Return the (X, Y) coordinate for the center point of the cell that contains the specified text.  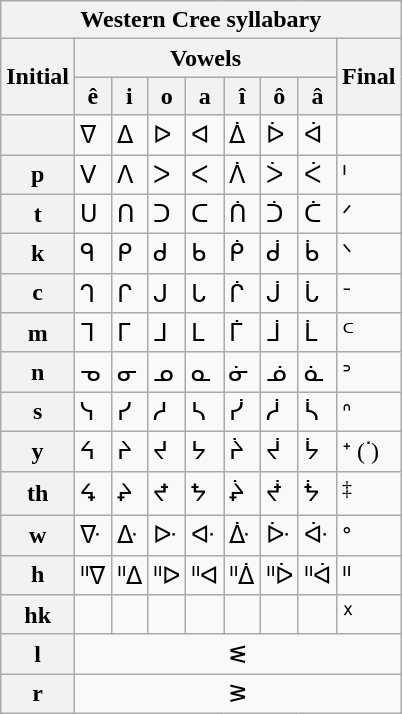
ᒨ (279, 333)
ᐕ (279, 536)
ᓄ (167, 372)
ᒑ (317, 293)
c (38, 293)
h (38, 575)
s (38, 412)
ᐄ (242, 135)
Western Cree syllabary (201, 20)
m (38, 333)
ᑮ (242, 254)
ô (279, 96)
ᒫ (317, 333)
ᖩ (242, 494)
ᓃ (242, 372)
ᒎ (279, 293)
a (205, 96)
l (38, 654)
n (38, 372)
ᓇ (205, 372)
ᓀ (94, 372)
ᐨ (368, 293)
ᕽ (368, 615)
‡ (368, 494)
i (130, 96)
Final (368, 77)
ᔭ (205, 451)
ᓱ (167, 412)
ᐣ (368, 372)
ê (94, 96)
ᐏ (130, 536)
ᐯ (94, 174)
ᐩ (ᐝ) (368, 451)
ᐦᐋ (317, 575)
ᔪ (167, 451)
ᐦᐅ (167, 575)
ᐱ (130, 174)
ᐟ (368, 214)
ᓬ (238, 654)
ᐦᐃ (130, 575)
ᐆ (279, 135)
î (242, 96)
ᑕ (205, 214)
ᑯ (167, 254)
ᒦ (242, 333)
ᐦ (368, 575)
ᑎ (130, 214)
Initial (38, 77)
ᐓ (167, 536)
ᐁ (94, 135)
ᓴ (205, 412)
ᑊ (368, 174)
ᓵ (317, 412)
ᐠ (368, 254)
ᐊ (205, 135)
ᐅ (167, 135)
ᒪ (205, 333)
ᒣ (94, 333)
ᑑ (279, 214)
ᐦᐄ (242, 575)
ᐍ (94, 536)
ᑳ (317, 254)
ᖫ (279, 494)
ᑰ (279, 254)
ᐢ (368, 412)
ᓂ (130, 372)
ᔫ (279, 451)
ᐋ (317, 135)
ᑐ (167, 214)
ᑫ (94, 254)
ᖬ (205, 494)
ᔮ (317, 451)
ᔨ (130, 451)
ᑖ (317, 214)
ᐹ (317, 174)
ᔦ (94, 451)
ᕒ (238, 694)
ᑲ (205, 254)
ᐑ (242, 536)
ᖨ (130, 494)
ᑌ (94, 214)
ᒼ (368, 333)
ᒌ (242, 293)
p (38, 174)
ᐦᐁ (94, 575)
w (38, 536)
ᖭ (317, 494)
ᐴ (279, 174)
ᐤ (368, 536)
ᒧ (167, 333)
ᓲ (279, 412)
k (38, 254)
ᖪ (167, 494)
r (38, 694)
ᓰ (242, 412)
th (38, 494)
ᐚ (317, 536)
ᐃ (130, 135)
y (38, 451)
ᐦᐊ (205, 575)
ᒍ (167, 293)
ᐲ (242, 174)
ᑭ (130, 254)
ᓯ (130, 412)
ᒉ (94, 293)
â (317, 96)
hk (38, 615)
ᓈ (317, 372)
ᐘ (205, 536)
ᔩ (242, 451)
ᓅ (279, 372)
ᓭ (94, 412)
ᖧ (94, 494)
t (38, 214)
ᐳ (167, 174)
ᒐ (205, 293)
ᐦᐆ (279, 575)
ᐸ (205, 174)
ᒥ (130, 333)
Vowels (206, 58)
ᑏ (242, 214)
o (167, 96)
ᒋ (130, 293)
